Locate the cell with the specified text and output its (X, Y) center coordinate. 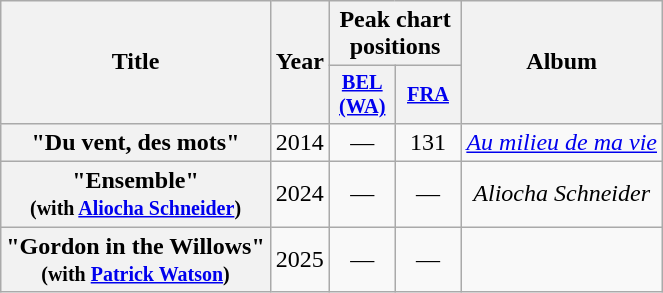
Aliocha Schneider (562, 194)
2014 (300, 142)
2024 (300, 194)
FRA (428, 95)
Au milieu de ma vie (562, 142)
BEL(WA) (362, 95)
Year (300, 62)
2025 (300, 260)
"Ensemble"(with Aliocha Schneider) (136, 194)
Title (136, 62)
Album (562, 62)
"Du vent, des mots" (136, 142)
Peak chart positions (394, 34)
"Gordon in the Willows"(with Patrick Watson) (136, 260)
131 (428, 142)
